For the text-containing cell, return its midpoint in [X, Y] coordinate format. 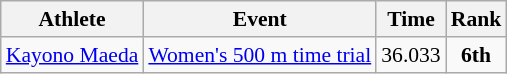
Women's 500 m time trial [260, 55]
Rank [476, 19]
Event [260, 19]
Kayono Maeda [72, 55]
Time [410, 19]
Athlete [72, 19]
6th [476, 55]
36.033 [410, 55]
